Capture the cell that displays the provided text and extract its (X, Y) central coordinate. 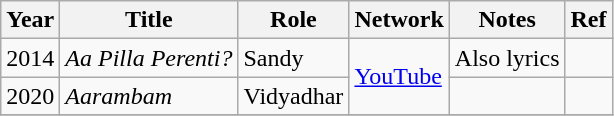
Title (149, 20)
Ref (588, 20)
2014 (30, 58)
Notes (507, 20)
Vidyadhar (294, 96)
Network (399, 20)
2020 (30, 96)
Also lyrics (507, 58)
Aarambam (149, 96)
YouTube (399, 77)
Year (30, 20)
Aa Pilla Perenti? (149, 58)
Sandy (294, 58)
Role (294, 20)
